Pinpoint the cell where the given text exists, returning its [x, y] midpoint coordinate. 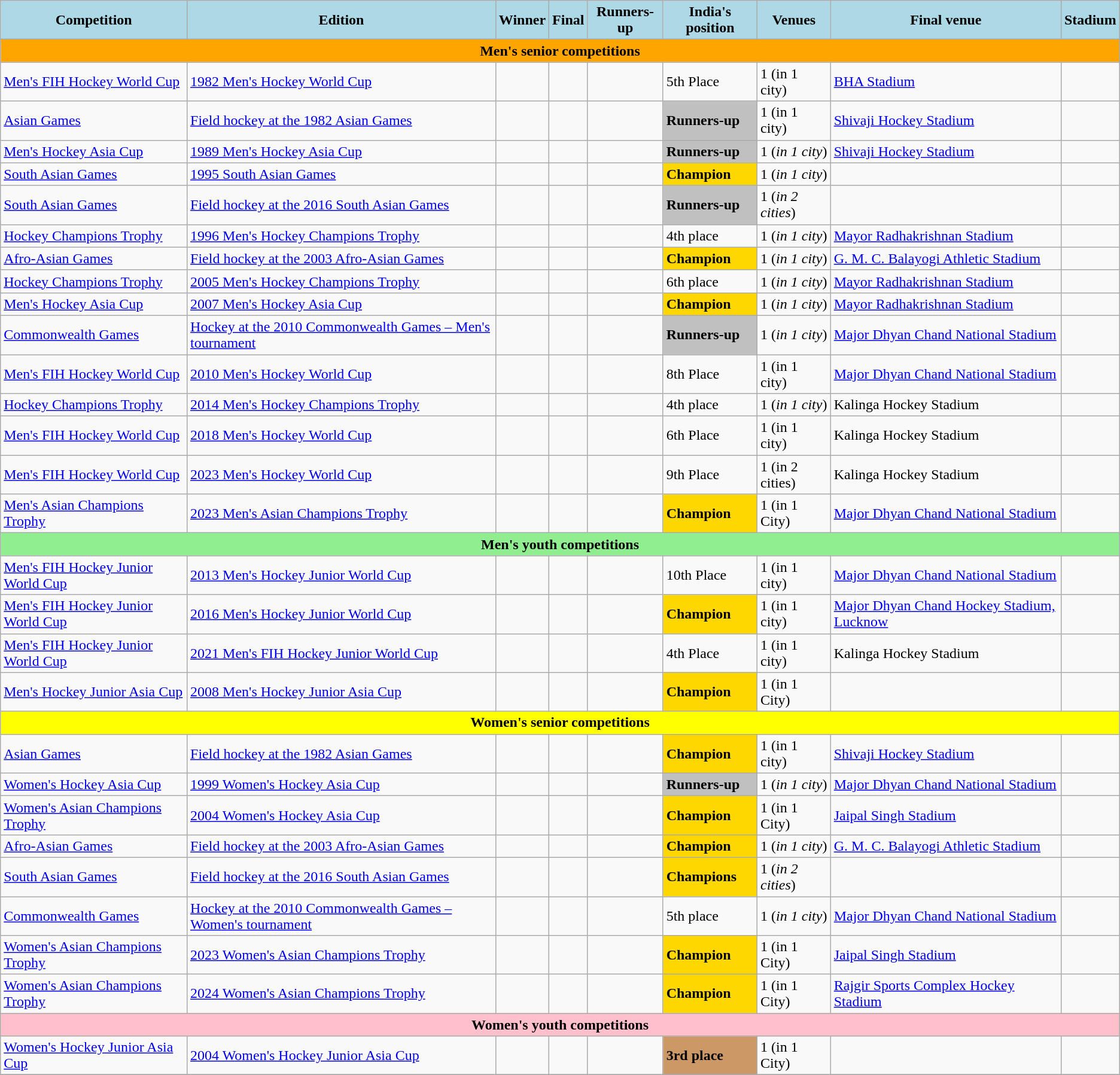
2023 Men's Hockey World Cup [342, 475]
4th Place [710, 653]
Final [568, 20]
Venues [795, 20]
1999 Women's Hockey Asia Cup [342, 784]
Rajgir Sports Complex Hockey Stadium [945, 994]
Winner [522, 20]
Men's senior competitions [560, 51]
2007 Men's Hockey Asia Cup [342, 304]
1989 Men's Hockey Asia Cup [342, 151]
5th place [710, 915]
8th Place [710, 373]
Women's senior competitions [560, 723]
Women's youth competitions [560, 1025]
3rd place [710, 1055]
Women's Hockey Junior Asia Cup [94, 1055]
2016 Men's Hockey Junior World Cup [342, 614]
1982 Men's Hockey World Cup [342, 81]
2023 Women's Asian Champions Trophy [342, 955]
2014 Men's Hockey Champions Trophy [342, 405]
9th Place [710, 475]
2023 Men's Asian Champions Trophy [342, 513]
Major Dhyan Chand Hockey Stadium, Lucknow [945, 614]
1995 South Asian Games [342, 174]
2004 Women's Hockey Junior Asia Cup [342, 1055]
2013 Men's Hockey Junior World Cup [342, 575]
Final venue [945, 20]
India's position [710, 20]
2010 Men's Hockey World Cup [342, 373]
6th Place [710, 436]
BHA Stadium [945, 81]
2021 Men's FIH Hockey Junior World Cup [342, 653]
Champions [710, 877]
Men's youth competitions [560, 544]
1996 Men's Hockey Champions Trophy [342, 236]
Women's Hockey Asia Cup [94, 784]
Men's Asian Champions Trophy [94, 513]
2024 Women's Asian Champions Trophy [342, 994]
2004 Women's Hockey Asia Cup [342, 815]
Men's Hockey Junior Asia Cup [94, 692]
Edition [342, 20]
Stadium [1090, 20]
10th Place [710, 575]
Hockey at the 2010 Commonwealth Games – Women's tournament [342, 915]
Hockey at the 2010 Commonwealth Games – Men's tournament [342, 335]
Competition [94, 20]
2018 Men's Hockey World Cup [342, 436]
2005 Men's Hockey Champions Trophy [342, 281]
6th place [710, 281]
5th Place [710, 81]
2008 Men's Hockey Junior Asia Cup [342, 692]
